Locate the cell with the specified text and output its (x, y) center coordinate. 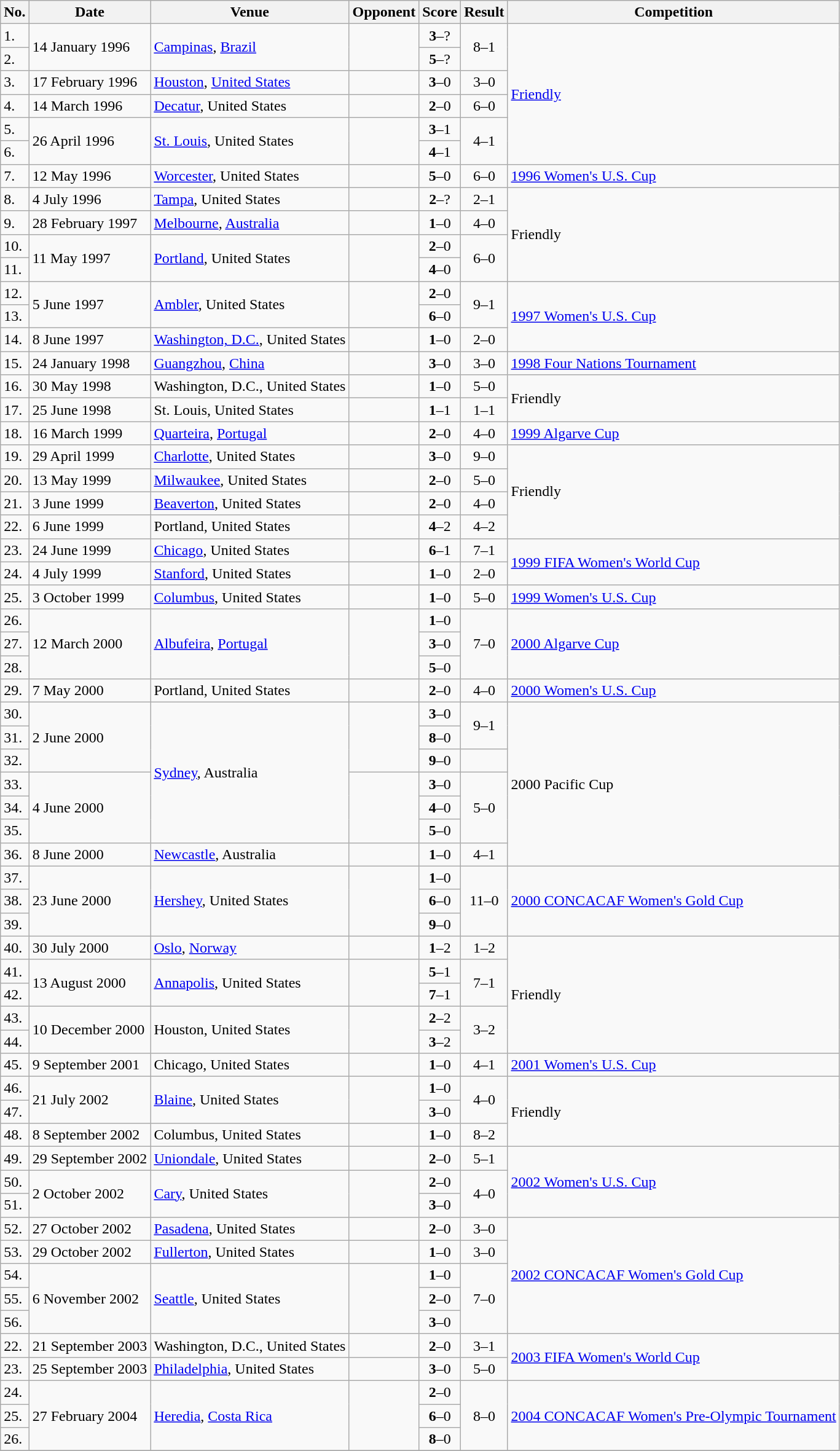
14 March 1996 (90, 106)
30 May 1998 (90, 387)
41. (15, 971)
25 September 2003 (90, 1369)
Worcester, United States (249, 176)
Result (484, 12)
Quarteira, Portugal (249, 433)
9. (15, 222)
Stanford, United States (249, 573)
24 January 1998 (90, 363)
1996 Women's U.S. Cup (673, 176)
3 October 1999 (90, 597)
1999 Women's U.S. Cup (673, 597)
11–0 (484, 901)
2–1 (484, 199)
39. (15, 924)
48. (15, 1135)
49. (15, 1158)
Philadelphia, United States (249, 1369)
13 August 2000 (90, 983)
2000 CONCACAF Women's Gold Cup (673, 901)
Newcastle, Australia (249, 854)
33. (15, 784)
44. (15, 1042)
4 June 2000 (90, 808)
Decatur, United States (249, 106)
4 July 1996 (90, 199)
11. (15, 269)
6–1 (440, 550)
28 February 1997 (90, 222)
2000 Pacific Cup (673, 784)
7 May 2000 (90, 691)
38. (15, 901)
29. (15, 691)
19. (15, 457)
51. (15, 1205)
10 December 2000 (90, 1029)
8. (15, 199)
17 February 1996 (90, 82)
5. (15, 129)
27 February 2004 (90, 1415)
Tampa, United States (249, 199)
46. (15, 1088)
40. (15, 948)
17. (15, 410)
2003 FIFA Women's World Cup (673, 1357)
2002 Women's U.S. Cup (673, 1182)
24 June 1999 (90, 550)
29 April 1999 (90, 457)
Score (440, 12)
Annapolis, United States (249, 983)
3–? (440, 36)
Heredia, Costa Rica (249, 1415)
12. (15, 293)
5 June 1997 (90, 305)
Guangzhou, China (249, 363)
Charlotte, United States (249, 457)
2002 CONCACAF Women's Gold Cup (673, 1275)
29 October 2002 (90, 1252)
7. (15, 176)
16. (15, 387)
Albufeira, Portugal (249, 643)
18. (15, 433)
8–1 (484, 47)
Cary, United States (249, 1193)
13. (15, 317)
2000 Women's U.S. Cup (673, 691)
43. (15, 1018)
2–? (440, 199)
21 July 2002 (90, 1100)
Opponent (384, 12)
56. (15, 1322)
2. (15, 59)
10. (15, 246)
13 May 1999 (90, 480)
Pasadena, United States (249, 1229)
29 September 2002 (90, 1158)
No. (15, 12)
34. (15, 808)
5–? (440, 59)
4 July 1999 (90, 573)
14 January 1996 (90, 47)
30 July 2000 (90, 948)
20. (15, 480)
1. (15, 36)
47. (15, 1112)
Seattle, United States (249, 1299)
Blaine, United States (249, 1100)
Hershey, United States (249, 901)
8 September 2002 (90, 1135)
6 November 2002 (90, 1299)
Venue (249, 12)
Oslo, Norway (249, 948)
15. (15, 363)
Melbourne, Australia (249, 222)
55. (15, 1299)
Sydney, Australia (249, 773)
12 March 2000 (90, 643)
30. (15, 714)
14. (15, 340)
35. (15, 831)
2 June 2000 (90, 737)
28. (15, 667)
6. (15, 152)
Ambler, United States (249, 305)
Date (90, 12)
53. (15, 1252)
2004 CONCACAF Women's Pre-Olympic Tournament (673, 1415)
42. (15, 994)
1999 Algarve Cup (673, 433)
2 October 2002 (90, 1193)
8 June 1997 (90, 340)
26 April 1996 (90, 141)
52. (15, 1229)
21 September 2003 (90, 1345)
2001 Women's U.S. Cup (673, 1065)
16 March 1999 (90, 433)
23 June 2000 (90, 901)
32. (15, 761)
45. (15, 1065)
4. (15, 106)
21. (15, 503)
Milwaukee, United States (249, 480)
9 September 2001 (90, 1065)
12 May 1996 (90, 176)
37. (15, 878)
3. (15, 82)
6 June 1999 (90, 527)
1998 Four Nations Tournament (673, 363)
36. (15, 854)
50. (15, 1182)
Campinas, Brazil (249, 47)
Fullerton, United States (249, 1252)
1997 Women's U.S. Cup (673, 317)
2–2 (440, 1018)
8 June 2000 (90, 854)
54. (15, 1275)
8–2 (484, 1135)
Uniondale, United States (249, 1158)
11 May 1997 (90, 258)
27 October 2002 (90, 1229)
25 June 1998 (90, 410)
1999 FIFA Women's World Cup (673, 562)
2000 Algarve Cup (673, 643)
31. (15, 737)
Competition (673, 12)
Beaverton, United States (249, 503)
3 June 1999 (90, 503)
27. (15, 643)
